Capture the cell that displays the provided text and extract its [x, y] central coordinate. 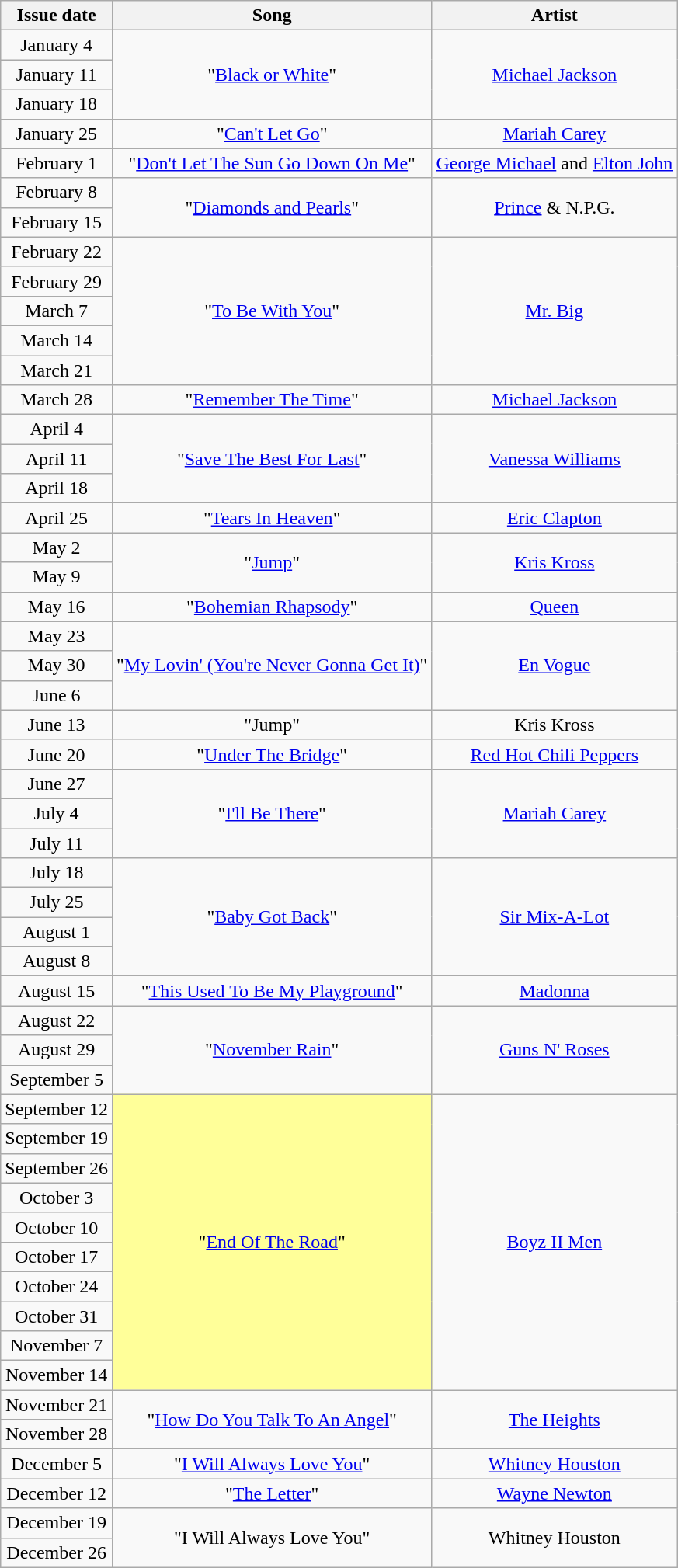
September 26 [57, 1168]
July 18 [57, 873]
June 6 [57, 695]
September 19 [57, 1139]
"Tears In Heaven" [272, 518]
February 15 [57, 222]
The Heights [555, 1420]
En Vogue [555, 666]
"To Be With You" [272, 311]
Eric Clapton [555, 518]
"My Lovin' (You're Never Gonna Get It)" [272, 666]
February 1 [57, 163]
"November Rain" [272, 1050]
"Don't Let The Sun Go Down On Me" [272, 163]
January 4 [57, 45]
August 29 [57, 1050]
"Black or White" [272, 75]
Boyz II Men [555, 1243]
October 3 [57, 1198]
November 7 [57, 1346]
Red Hot Chili Peppers [555, 754]
November 14 [57, 1375]
January 25 [57, 134]
March 21 [57, 370]
Song [272, 16]
"Save The Best For Last" [272, 459]
"The Letter" [272, 1493]
August 8 [57, 961]
October 10 [57, 1227]
May 9 [57, 577]
"Baby Got Back" [272, 917]
January 18 [57, 104]
"Under The Bridge" [272, 754]
July 4 [57, 813]
December 26 [57, 1552]
November 21 [57, 1405]
"I'll Be There" [272, 813]
December 19 [57, 1523]
"Diamonds and Pearls" [272, 207]
April 18 [57, 488]
March 14 [57, 340]
May 30 [57, 666]
October 31 [57, 1316]
July 25 [57, 902]
Mr. Big [555, 311]
April 25 [57, 518]
July 11 [57, 843]
May 2 [57, 548]
January 11 [57, 75]
Queen [555, 607]
Issue date [57, 16]
"How Do You Talk To An Angel" [272, 1420]
Wayne Newton [555, 1493]
May 23 [57, 636]
Madonna [555, 991]
"Remember The Time" [272, 400]
December 12 [57, 1493]
June 27 [57, 784]
Guns N' Roses [555, 1050]
December 5 [57, 1464]
November 28 [57, 1434]
August 1 [57, 932]
Vanessa Williams [555, 459]
September 12 [57, 1109]
"This Used To Be My Playground" [272, 991]
April 11 [57, 459]
Sir Mix-A-Lot [555, 917]
February 29 [57, 281]
Prince & N.P.G. [555, 207]
"Bohemian Rhapsody" [272, 607]
Artist [555, 16]
"Can't Let Go" [272, 134]
October 24 [57, 1286]
George Michael and Elton John [555, 163]
March 7 [57, 311]
June 13 [57, 725]
"End Of The Road" [272, 1243]
August 15 [57, 991]
October 17 [57, 1257]
August 22 [57, 1020]
March 28 [57, 400]
May 16 [57, 607]
February 22 [57, 252]
February 8 [57, 193]
September 5 [57, 1080]
April 4 [57, 429]
June 20 [57, 754]
